Determine the [x, y] coordinate at the center of the cell enclosing the given text.  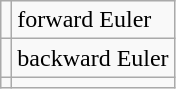
forward Euler [93, 20]
backward Euler [93, 58]
